Extract the (x, y) coordinate from the center of the cell holding the provided text.  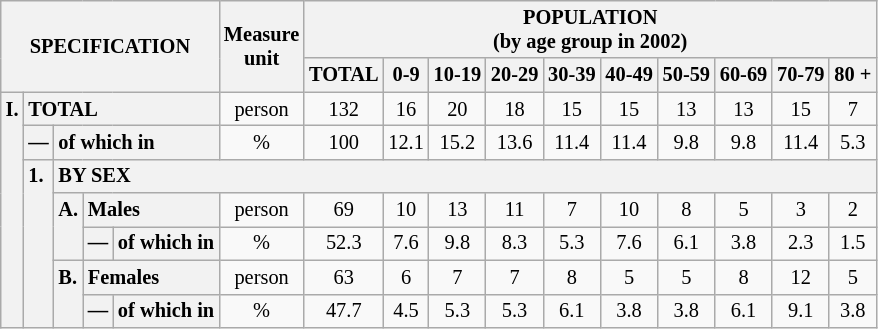
2 (852, 210)
20 (458, 109)
1.5 (852, 243)
50-59 (686, 75)
13.6 (514, 142)
40-49 (628, 75)
47.7 (344, 311)
80 + (852, 75)
10-19 (458, 75)
SPECIFICATION (110, 46)
3 (800, 210)
0-9 (406, 75)
70-79 (800, 75)
18 (514, 109)
16 (406, 109)
52.3 (344, 243)
100 (344, 142)
4.5 (406, 311)
POPULATION (by age group in 2002) (590, 29)
12.1 (406, 142)
69 (344, 210)
Measure unit (262, 46)
60-69 (744, 75)
9.1 (800, 311)
15.2 (458, 142)
12 (800, 277)
132 (344, 109)
I. (12, 210)
6 (406, 277)
Males (151, 210)
Females (151, 277)
20-29 (514, 75)
B. (68, 294)
2.3 (800, 243)
30-39 (572, 75)
11 (514, 210)
8.3 (514, 243)
BY SEX (466, 176)
1. (38, 243)
63 (344, 277)
A. (68, 226)
